From the cell containing the given text, extract its center point as [x, y] coordinate. 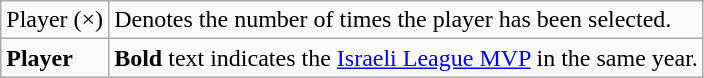
Denotes the number of times the player has been selected. [406, 20]
Bold text indicates the Israeli League MVP in the same year. [406, 58]
Player (×) [55, 20]
Player [55, 58]
